Output the (x, y) coordinate of the center of the cell containing the given text.  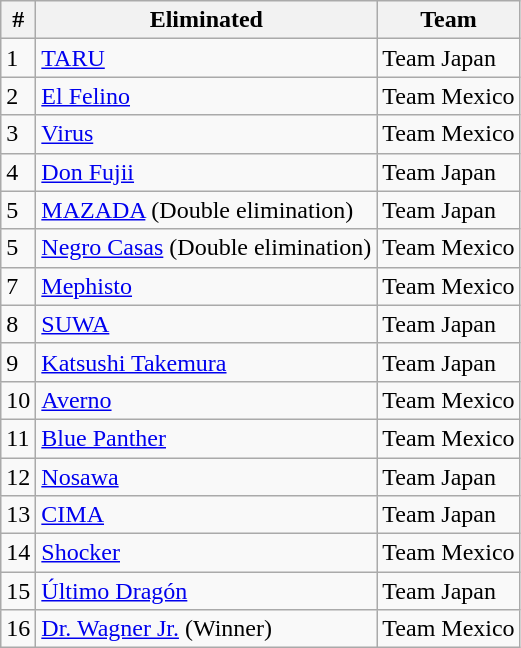
1 (18, 58)
# (18, 20)
2 (18, 96)
Negro Casas (Double elimination) (206, 248)
12 (18, 477)
MAZADA (Double elimination) (206, 210)
11 (18, 438)
9 (18, 362)
Shocker (206, 553)
Nosawa (206, 477)
CIMA (206, 515)
15 (18, 591)
7 (18, 286)
Blue Panther (206, 438)
Dr. Wagner Jr. (Winner) (206, 629)
Virus (206, 134)
Averno (206, 400)
Team (448, 20)
10 (18, 400)
14 (18, 553)
8 (18, 324)
13 (18, 515)
El Felino (206, 96)
TARU (206, 58)
Eliminated (206, 20)
Mephisto (206, 286)
SUWA (206, 324)
Último Dragón (206, 591)
Katsushi Takemura (206, 362)
3 (18, 134)
Don Fujii (206, 172)
4 (18, 172)
16 (18, 629)
